For the text-containing cell, return its midpoint in [x, y] coordinate format. 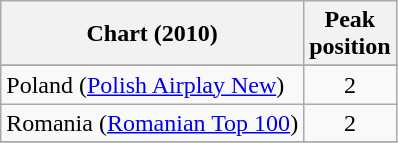
Poland (Polish Airplay New) [152, 85]
Romania (Romanian Top 100) [152, 123]
Peakposition [350, 34]
Chart (2010) [152, 34]
